Return the (x, y) coordinate for the center point of the cell that contains the specified text.  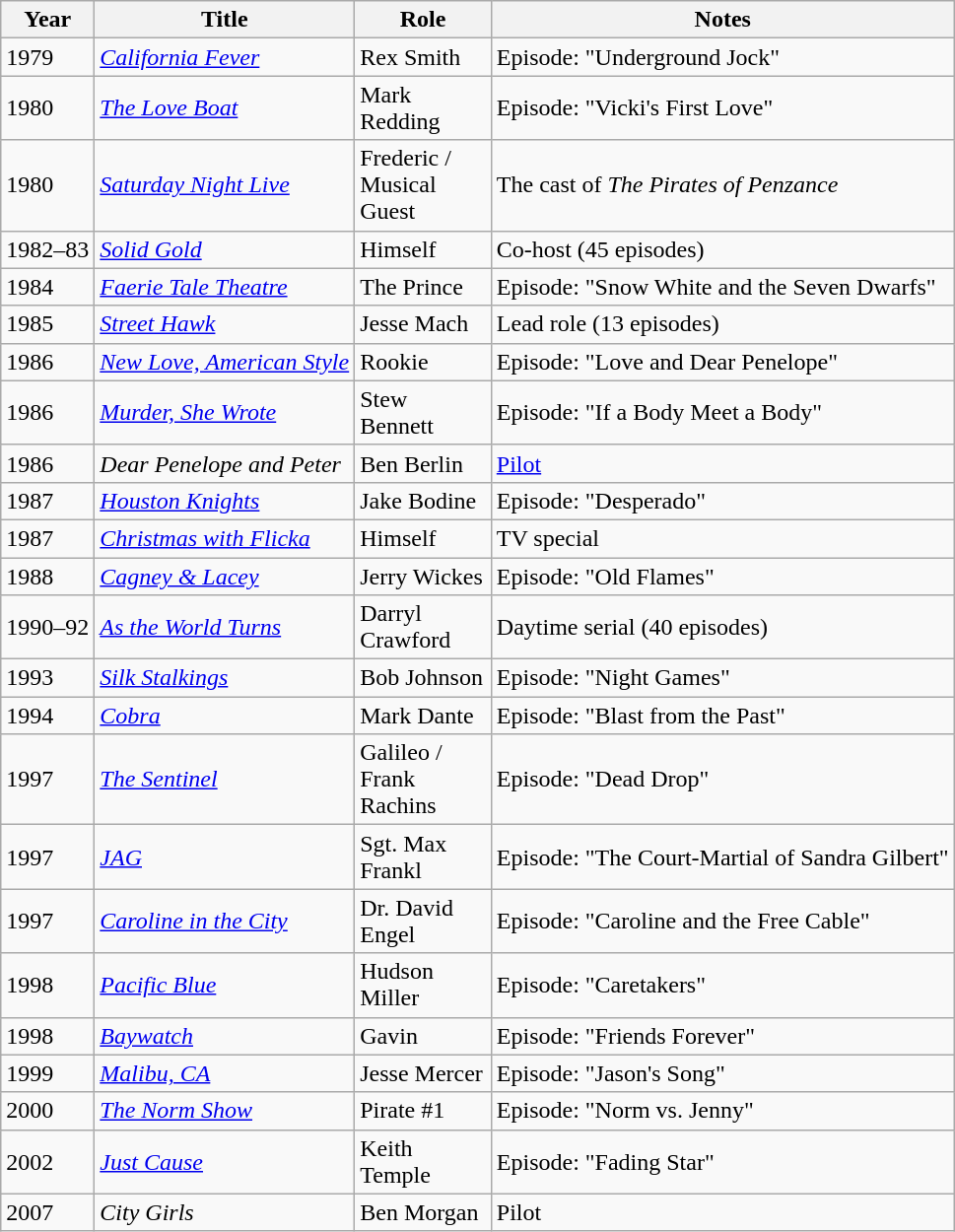
Year (47, 20)
Episode: "Fading Star" (722, 1161)
Solid Gold (225, 249)
Silk Stalkings (225, 678)
Darryl Crawford (424, 627)
City Girls (225, 1212)
1984 (47, 287)
Stew Bennett (424, 412)
Cobra (225, 716)
Dear Penelope and Peter (225, 463)
Episode: "Friends Forever" (722, 1036)
Houston Knights (225, 501)
Jerry Wickes (424, 577)
Murder, She Wrote (225, 412)
JAG (225, 857)
Caroline in the City (225, 921)
Hudson Miller (424, 986)
Episode: "Underground Jock" (722, 57)
As the World Turns (225, 627)
Episode: "Old Flames" (722, 577)
Just Cause (225, 1161)
1999 (47, 1073)
Episode: "The Court-Martial of Sandra Gilbert" (722, 857)
Episode: "Snow White and the Seven Dwarfs" (722, 287)
The Sentinel (225, 780)
California Fever (225, 57)
Sgt. Max Frankl (424, 857)
Title (225, 20)
Mark Redding (424, 108)
Jesse Mercer (424, 1073)
Frederic / Musical Guest (424, 185)
Episode: "Desperado" (722, 501)
Episode: "Dead Drop" (722, 780)
Rookie (424, 362)
1985 (47, 324)
Saturday Night Live (225, 185)
Malibu, CA (225, 1073)
Episode: "Love and Dear Penelope" (722, 362)
Episode: "Vicki's First Love" (722, 108)
The Love Boat (225, 108)
Faerie Tale Theatre (225, 287)
Co-host (45 episodes) (722, 249)
New Love, American Style (225, 362)
The Norm Show (225, 1111)
Galileo / Frank Rachins (424, 780)
Pacific Blue (225, 986)
Christmas with Flicka (225, 538)
Daytime serial (40 episodes) (722, 627)
The Prince (424, 287)
Gavin (424, 1036)
Street Hawk (225, 324)
Episode: "Jason's Song" (722, 1073)
Dr. David Engel (424, 921)
1979 (47, 57)
1988 (47, 577)
Cagney & Lacey (225, 577)
2007 (47, 1212)
1990–92 (47, 627)
Ben Morgan (424, 1212)
Rex Smith (424, 57)
Pirate #1 (424, 1111)
TV special (722, 538)
Episode: "Caroline and the Free Cable" (722, 921)
Ben Berlin (424, 463)
Baywatch (225, 1036)
Jesse Mach (424, 324)
Episode: "If a Body Meet a Body" (722, 412)
Role (424, 20)
The cast of The Pirates of Penzance (722, 185)
Notes (722, 20)
1982–83 (47, 249)
Episode: "Blast from the Past" (722, 716)
2000 (47, 1111)
2002 (47, 1161)
1993 (47, 678)
Episode: "Norm vs. Jenny" (722, 1111)
1994 (47, 716)
Lead role (13 episodes) (722, 324)
Bob Johnson (424, 678)
Jake Bodine (424, 501)
Episode: "Caretakers" (722, 986)
Mark Dante (424, 716)
Episode: "Night Games" (722, 678)
Keith Temple (424, 1161)
